Locate the cell with the specified text and output its (x, y) center coordinate. 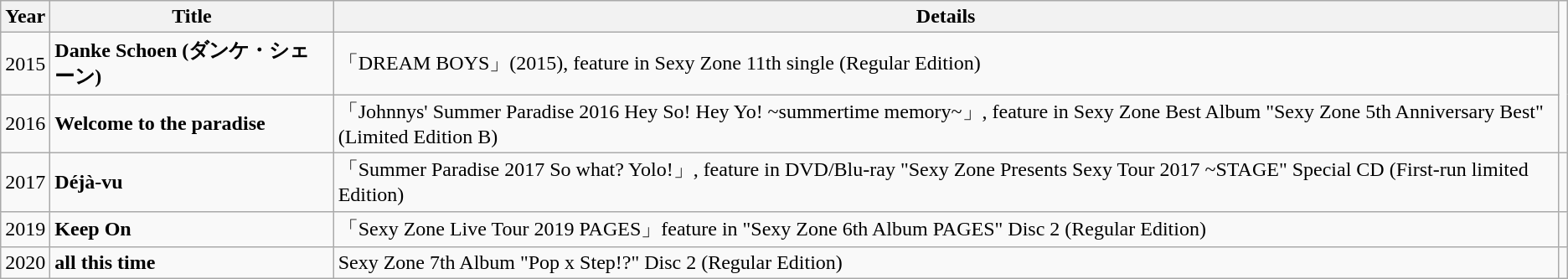
Keep On (192, 230)
Sexy Zone 7th Album "Pop x Step!?" Disc 2 (Regular Edition) (946, 263)
Details (946, 17)
2020 (25, 263)
Title (192, 17)
2017 (25, 182)
「Sexy Zone Live Tour 2019 PAGES」feature in "Sexy Zone 6th Album PAGES" Disc 2 (Regular Edition) (946, 230)
「Summer Paradise 2017 So what? Yolo!」, feature in DVD/Blu-ray "Sexy Zone Presents Sexy Tour 2017 ~STAGE" Special CD (First-run limited Edition) (946, 182)
2015 (25, 64)
2019 (25, 230)
all this time (192, 263)
Welcome to the paradise (192, 124)
Year (25, 17)
2016 (25, 124)
Danke Schoen (ダンケ・シェーン) (192, 64)
「DREAM BOYS」(2015), feature in Sexy Zone 11th single (Regular Edition) (946, 64)
Déjà-vu (192, 182)
